Scan for the cell matching the given text and deliver its [X, Y] coordinate at center. 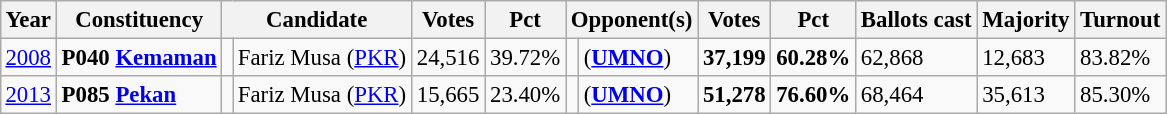
12,683 [1026, 57]
76.60% [814, 95]
23.40% [526, 95]
P040 Kemaman [139, 57]
2013 [28, 95]
2008 [28, 57]
51,278 [734, 95]
15,665 [448, 95]
Opponent(s) [632, 20]
Turnout [1120, 20]
Constituency [139, 20]
35,613 [1026, 95]
Year [28, 20]
37,199 [734, 57]
85.30% [1120, 95]
60.28% [814, 57]
P085 Pekan [139, 95]
62,868 [916, 57]
Candidate [317, 20]
68,464 [916, 95]
Majority [1026, 20]
39.72% [526, 57]
83.82% [1120, 57]
Ballots cast [916, 20]
24,516 [448, 57]
